Provide the (x, y) coordinate of the cell's center where the given text is located.  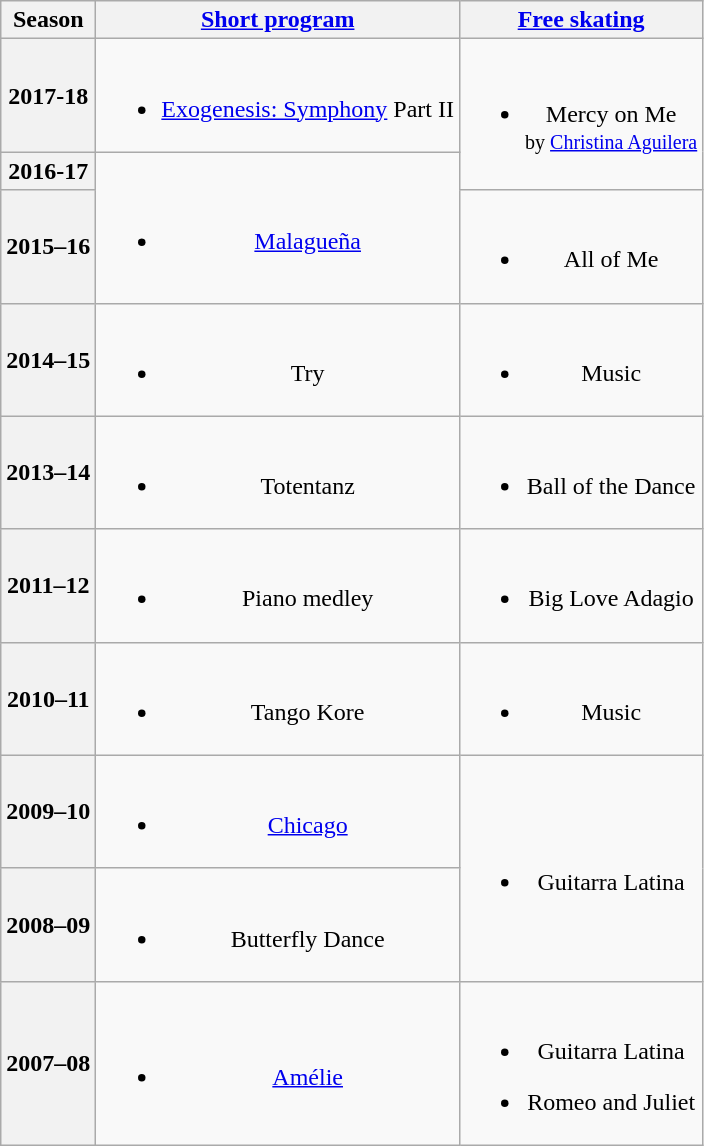
Try (278, 360)
Guitarra Latina Romeo and Juliet (582, 1063)
2011–12 (48, 586)
2016-17 (48, 171)
Short program (278, 20)
Free skating (582, 20)
Mercy on Meby Christina Aguilera (582, 114)
Piano medley (278, 586)
Amélie (278, 1063)
2014–15 (48, 360)
All of Me (582, 246)
Butterfly Dance (278, 924)
Big Love Adagio (582, 586)
Malagueña (278, 228)
2007–08 (48, 1063)
Ball of the Dance (582, 472)
Totentanz (278, 472)
2008–09 (48, 924)
2015–16 (48, 246)
Tango Kore (278, 698)
Guitarra Latina (582, 868)
Exogenesis: Symphony Part II (278, 96)
2013–14 (48, 472)
2017-18 (48, 96)
2010–11 (48, 698)
2009–10 (48, 812)
Season (48, 20)
Chicago (278, 812)
